Provide the [X, Y] coordinate of the cell's center where the given text is located.  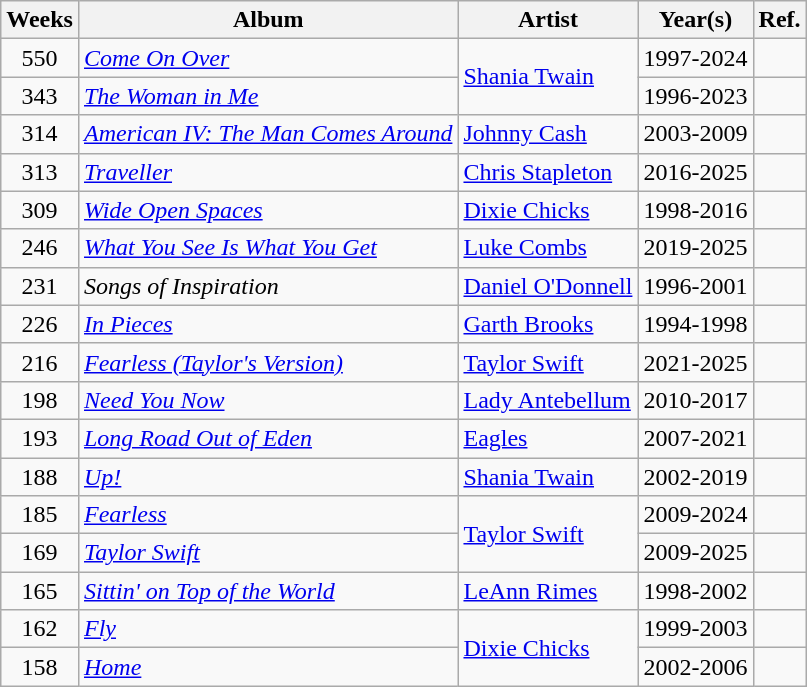
Long Road Out of Eden [268, 438]
1994-1998 [696, 324]
193 [40, 438]
1998-2016 [696, 210]
165 [40, 591]
Need You Now [268, 400]
231 [40, 286]
Fearless [268, 515]
Weeks [40, 20]
2002-2006 [696, 667]
Luke Combs [548, 248]
The Woman in Me [268, 96]
American IV: The Man Comes Around [268, 134]
Up! [268, 477]
188 [40, 477]
313 [40, 172]
169 [40, 553]
158 [40, 667]
Lady Antebellum [548, 400]
2002-2019 [696, 477]
Sittin' on Top of the World [268, 591]
226 [40, 324]
309 [40, 210]
246 [40, 248]
198 [40, 400]
2007-2021 [696, 438]
2019-2025 [696, 248]
216 [40, 362]
Daniel O'Donnell [548, 286]
Traveller [268, 172]
2003-2009 [696, 134]
2021-2025 [696, 362]
In Pieces [268, 324]
Songs of Inspiration [268, 286]
Come On Over [268, 58]
Year(s) [696, 20]
Artist [548, 20]
Chris Stapleton [548, 172]
162 [40, 629]
Eagles [548, 438]
Home [268, 667]
Fearless (Taylor's Version) [268, 362]
2009-2024 [696, 515]
Album [268, 20]
Wide Open Spaces [268, 210]
1996-2001 [696, 286]
550 [40, 58]
185 [40, 515]
LeAnn Rimes [548, 591]
Johnny Cash [548, 134]
1997-2024 [696, 58]
2010-2017 [696, 400]
343 [40, 96]
Garth Brooks [548, 324]
1999-2003 [696, 629]
Fly [268, 629]
1996-2023 [696, 96]
1998-2002 [696, 591]
314 [40, 134]
2016-2025 [696, 172]
Ref. [780, 20]
What You See Is What You Get [268, 248]
2009-2025 [696, 553]
